Return the (X, Y) coordinate for the center point of the cell that contains the specified text.  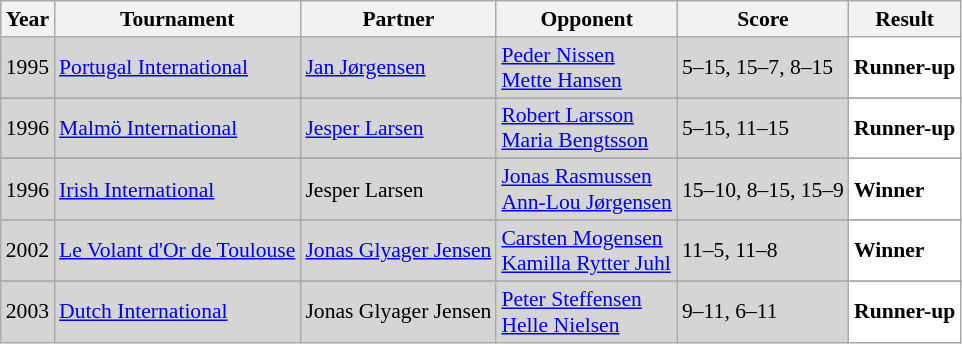
2003 (28, 312)
Robert Larsson Maria Bengtsson (586, 128)
Tournament (177, 19)
Peder Nissen Mette Hansen (586, 68)
Portugal International (177, 68)
Partner (398, 19)
2002 (28, 250)
Year (28, 19)
5–15, 15–7, 8–15 (763, 68)
Jan Jørgensen (398, 68)
5–15, 11–15 (763, 128)
Peter Steffensen Helle Nielsen (586, 312)
11–5, 11–8 (763, 250)
Carsten Mogensen Kamilla Rytter Juhl (586, 250)
Result (904, 19)
15–10, 8–15, 15–9 (763, 190)
Dutch International (177, 312)
Irish International (177, 190)
9–11, 6–11 (763, 312)
Opponent (586, 19)
Malmö International (177, 128)
Jonas Rasmussen Ann-Lou Jørgensen (586, 190)
1995 (28, 68)
Score (763, 19)
Le Volant d'Or de Toulouse (177, 250)
